For the text-containing cell, return its midpoint in (X, Y) coordinate format. 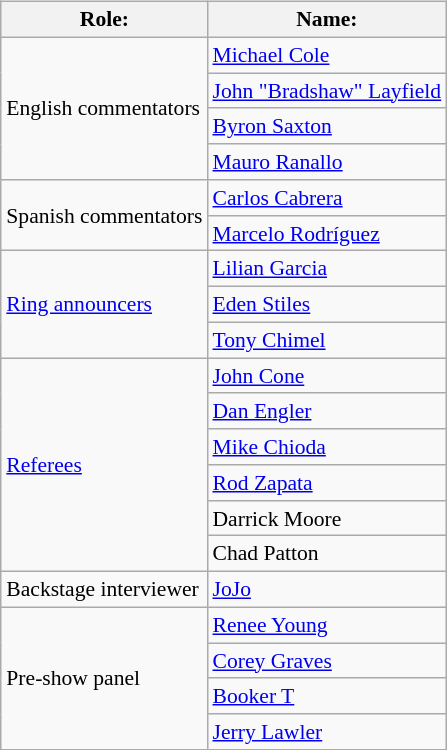
Byron Saxton (326, 126)
Name: (326, 20)
Role: (104, 20)
Dan Engler (326, 411)
JoJo (326, 590)
John Cone (326, 376)
Mike Chioda (326, 447)
Jerry Lawler (326, 732)
Marcelo Rodríguez (326, 233)
Lilian Garcia (326, 269)
Darrick Moore (326, 518)
Mauro Ranallo (326, 162)
Corey Graves (326, 661)
Backstage interviewer (104, 590)
John "Bradshaw" Layfield (326, 91)
Chad Patton (326, 554)
Tony Chimel (326, 340)
Eden Stiles (326, 305)
Renee Young (326, 625)
Spanish commentators (104, 216)
Rod Zapata (326, 483)
Ring announcers (104, 304)
Booker T (326, 696)
Michael Cole (326, 55)
Carlos Cabrera (326, 198)
Pre-show panel (104, 678)
Referees (104, 465)
English commentators (104, 108)
